Scan for the cell matching the given text and deliver its (X, Y) coordinate at center. 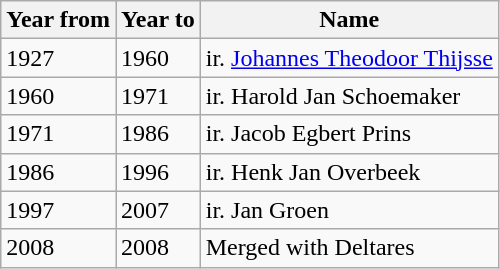
ir. Jan Groen (349, 210)
1996 (158, 172)
Year from (58, 20)
1997 (58, 210)
Year to (158, 20)
Name (349, 20)
Merged with Deltares (349, 248)
ir. Harold Jan Schoemaker (349, 96)
ir. Jacob Egbert Prins (349, 134)
ir. Henk Jan Overbeek (349, 172)
1927 (58, 58)
2007 (158, 210)
ir. Johannes Theodoor Thijsse (349, 58)
